For the text-containing cell, return its midpoint in [X, Y] coordinate format. 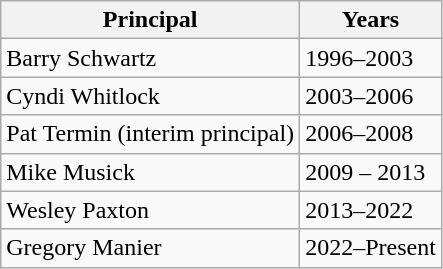
2009 – 2013 [371, 172]
Cyndi Whitlock [150, 96]
Principal [150, 20]
2003–2006 [371, 96]
1996–2003 [371, 58]
Pat Termin (interim principal) [150, 134]
2013–2022 [371, 210]
Mike Musick [150, 172]
Barry Schwartz [150, 58]
Gregory Manier [150, 248]
2006–2008 [371, 134]
Years [371, 20]
Wesley Paxton [150, 210]
2022–Present [371, 248]
